Find where the given text appears and provide that cell's center as [X, Y] coordinate. 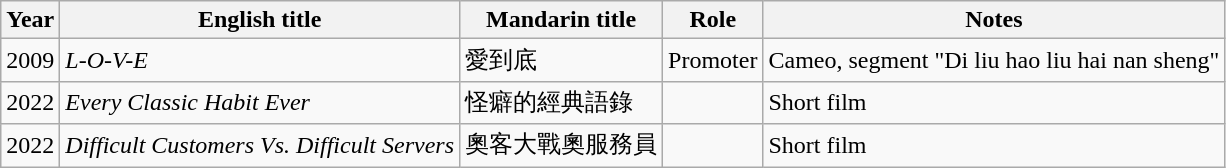
怪癖的經典語錄 [562, 102]
Role [713, 20]
Year [30, 20]
L-O-V-E [260, 60]
Mandarin title [562, 20]
Notes [994, 20]
愛到底 [562, 60]
Every Classic Habit Ever [260, 102]
English title [260, 20]
Promoter [713, 60]
2009 [30, 60]
Difficult Customers Vs. Difficult Servers [260, 146]
Cameo, segment "Di liu hao liu hai nan sheng" [994, 60]
奧客大戰奧服務員 [562, 146]
